Capture the cell that displays the provided text and extract its [x, y] central coordinate. 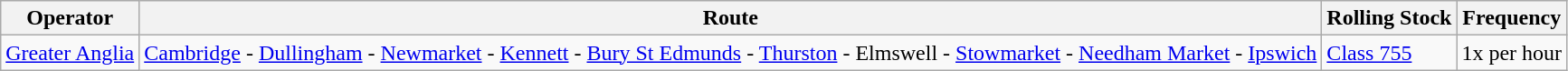
Rolling Stock [1390, 18]
Operator [71, 18]
1x per hour [1512, 53]
Cambridge - Dullingham - Newmarket - Kennett - Bury St Edmunds - Thurston - Elmswell - Stowmarket - Needham Market - Ipswich [731, 53]
Greater Anglia [71, 53]
Frequency [1512, 18]
Class 755 [1390, 53]
Route [731, 18]
